Detect which cell encompasses the target text, then output its (x, y) center coordinate. 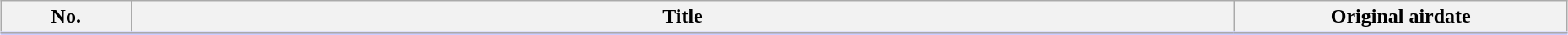
Title (683, 17)
Original airdate (1401, 17)
No. (66, 17)
